Provide the (X, Y) coordinate of the cell's center where the given text is located.  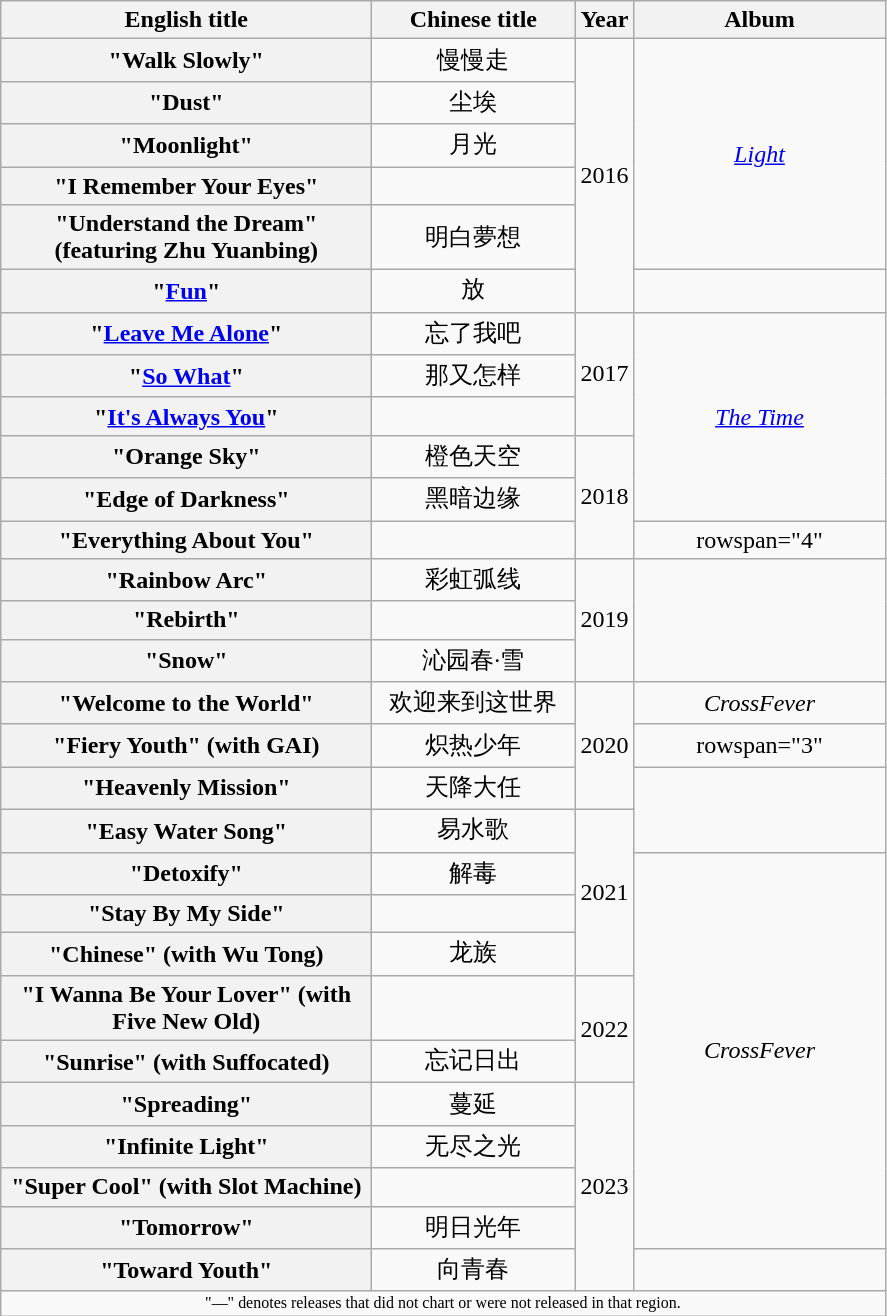
"It's Always You" (186, 416)
"Edge of Darkness" (186, 500)
2021 (604, 892)
"Snow" (186, 660)
解毒 (474, 874)
忘记日出 (474, 1062)
"Dust" (186, 102)
2020 (604, 746)
"Super Cool" (with Slot Machine) (186, 1187)
Album (760, 20)
"Rainbow Arc" (186, 580)
"Easy Water Song" (186, 830)
"So What" (186, 376)
"Understand the Dream"(featuring Zhu Yuanbing) (186, 238)
"Tomorrow" (186, 1228)
"Spreading" (186, 1104)
"—" denotes releases that did not chart or were not released in that region. (443, 1303)
"Toward Youth" (186, 1270)
"I Wanna Be Your Lover" (with Five New Old) (186, 1008)
2023 (604, 1187)
橙色天空 (474, 456)
"Everything About You" (186, 539)
2019 (604, 620)
无尽之光 (474, 1146)
彩虹弧线 (474, 580)
Year (604, 20)
蔓延 (474, 1104)
"Orange Sky" (186, 456)
黑暗边缘 (474, 500)
忘了我吧 (474, 334)
"Leave Me Alone" (186, 334)
放 (474, 292)
天降大任 (474, 788)
"Moonlight" (186, 146)
"Sunrise" (with Suffocated) (186, 1062)
"Rebirth" (186, 620)
"Walk Slowly" (186, 60)
English title (186, 20)
2018 (604, 496)
rowspan="3" (760, 746)
尘埃 (474, 102)
炽热少年 (474, 746)
2016 (604, 176)
"Fiery Youth" (with GAI) (186, 746)
2022 (604, 1029)
易水歌 (474, 830)
"Infinite Light" (186, 1146)
rowspan="4" (760, 539)
"Detoxify" (186, 874)
"I Remember Your Eyes" (186, 185)
那又怎样 (474, 376)
Chinese title (474, 20)
"Chinese" (with Wu Tong) (186, 954)
沁园春·雪 (474, 660)
龙族 (474, 954)
"Heavenly Mission" (186, 788)
欢迎来到这世界 (474, 704)
The Time (760, 416)
月光 (474, 146)
明白夢想 (474, 238)
向青春 (474, 1270)
Light (760, 154)
"Welcome to the World" (186, 704)
明日光年 (474, 1228)
慢慢走 (474, 60)
"Stay By My Side" (186, 914)
"Fun" (186, 292)
2017 (604, 374)
